Pinpoint the cell where the given text exists, returning its [x, y] midpoint coordinate. 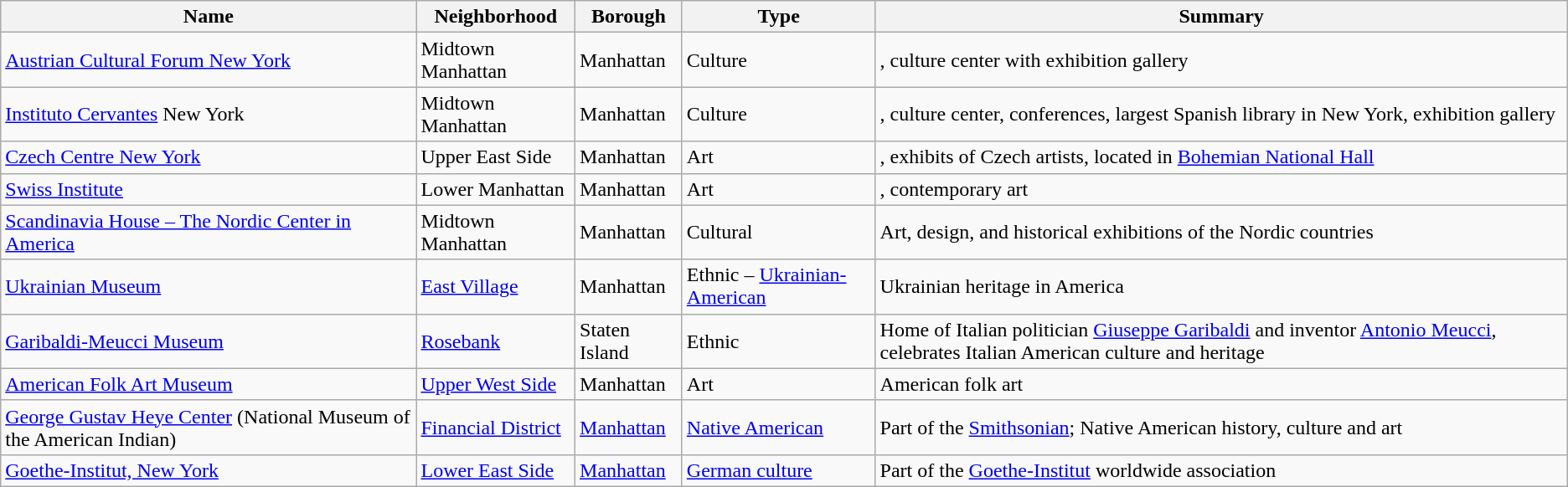
Ukrainian heritage in America [1221, 286]
Part of the Goethe-Institut worldwide association [1221, 470]
Neighborhood [496, 17]
Czech Centre New York [209, 157]
Native American [779, 427]
East Village [496, 286]
Name [209, 17]
American Folk Art Museum [209, 384]
Part of the Smithsonian; Native American history, culture and art [1221, 427]
Instituto Cervantes New York [209, 114]
, exhibits of Czech artists, located in Bohemian National Hall [1221, 157]
Swiss Institute [209, 189]
American folk art [1221, 384]
German culture [779, 470]
Scandinavia House – The Nordic Center in America [209, 233]
Ukrainian Museum [209, 286]
, contemporary art [1221, 189]
Ethnic [779, 341]
Rosebank [496, 341]
Goethe-Institut, New York [209, 470]
Upper East Side [496, 157]
Garibaldi-Meucci Museum [209, 341]
, culture center, conferences, largest Spanish library in New York, exhibition gallery [1221, 114]
Upper West Side [496, 384]
, culture center with exhibition gallery [1221, 60]
Borough [629, 17]
George Gustav Heye Center (National Museum of the American Indian) [209, 427]
Austrian Cultural Forum New York [209, 60]
Home of Italian politician Giuseppe Garibaldi and inventor Antonio Meucci, celebrates Italian American culture and heritage [1221, 341]
Financial District [496, 427]
Summary [1221, 17]
Type [779, 17]
Lower East Side [496, 470]
Ethnic – Ukrainian-American [779, 286]
Art, design, and historical exhibitions of the Nordic countries [1221, 233]
Lower Manhattan [496, 189]
Cultural [779, 233]
Staten Island [629, 341]
